Return [x, y] of the center of cell containing provided text 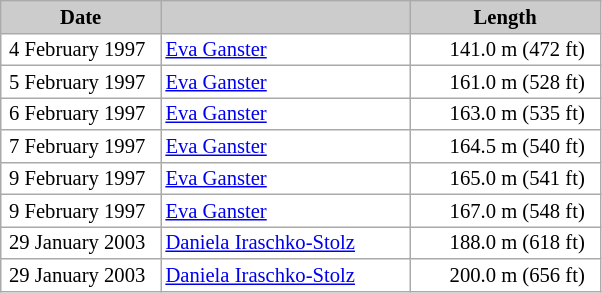
163.0 m (535 ft) [505, 113]
188.0 m (618 ft) [505, 242]
161.0 m (528 ft) [505, 81]
165.0 m (541 ft) [505, 178]
6 February 1997 [81, 113]
200.0 m (656 ft) [505, 274]
5 February 1997 [81, 81]
164.5 m (540 ft) [505, 146]
141.0 m (472 ft) [505, 49]
4 February 1997 [81, 49]
Date [81, 16]
167.0 m (548 ft) [505, 210]
7 February 1997 [81, 146]
Length [505, 16]
